Output the [x, y] coordinate of the center of the cell containing the given text.  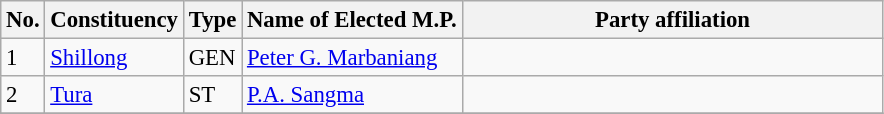
Shillong [114, 58]
Tura [114, 95]
1 [23, 58]
GEN [212, 58]
Peter G. Marbaniang [352, 58]
Party affiliation [672, 20]
Name of Elected M.P. [352, 20]
2 [23, 95]
P.A. Sangma [352, 95]
Type [212, 20]
No. [23, 20]
Constituency [114, 20]
ST [212, 95]
